Search for the cell housing the specified text and yield its [x, y] center coordinate. 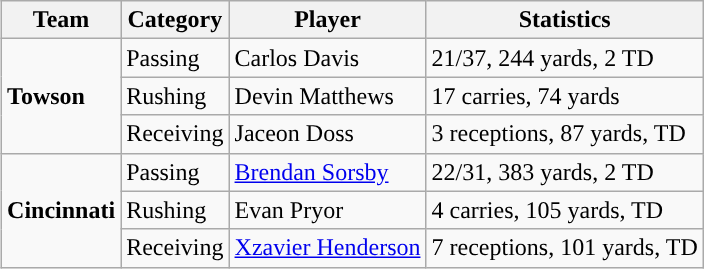
21/37, 244 yards, 2 TD [564, 58]
Player [328, 20]
Cincinnati [62, 210]
Towson [62, 96]
Carlos Davis [328, 58]
3 receptions, 87 yards, TD [564, 134]
Brendan Sorsby [328, 172]
Xzavier Henderson [328, 248]
Evan Pryor [328, 210]
Team [62, 20]
Category [175, 20]
4 carries, 105 yards, TD [564, 210]
17 carries, 74 yards [564, 96]
22/31, 383 yards, 2 TD [564, 172]
Jaceon Doss [328, 134]
Statistics [564, 20]
7 receptions, 101 yards, TD [564, 248]
Devin Matthews [328, 96]
